Locate the cell with the specified text and output its (x, y) center coordinate. 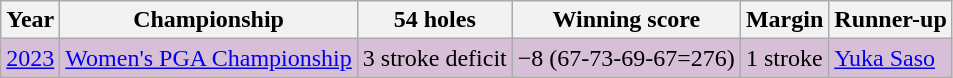
3 stroke deficit (434, 58)
Winning score (626, 20)
Yuka Saso (891, 58)
Runner-up (891, 20)
Championship (208, 20)
2023 (30, 58)
1 stroke (784, 58)
−8 (67-73-69-67=276) (626, 58)
Year (30, 20)
Margin (784, 20)
54 holes (434, 20)
Women's PGA Championship (208, 58)
